Detect which cell encompasses the target text, then output its (x, y) center coordinate. 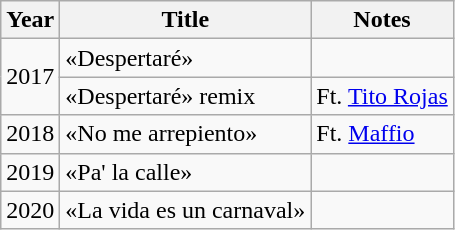
2020 (30, 210)
2019 (30, 172)
«Pa' la calle» (186, 172)
Title (186, 20)
Year (30, 20)
«Despertaré» remix (186, 96)
«Despertaré» (186, 58)
«La vida es un carnaval» (186, 210)
Ft. Maffio (382, 134)
2017 (30, 77)
2018 (30, 134)
«No me arrepiento» (186, 134)
Notes (382, 20)
Ft. Tito Rojas (382, 96)
